Provide the (X, Y) coordinate of the cell's center where the given text is located.  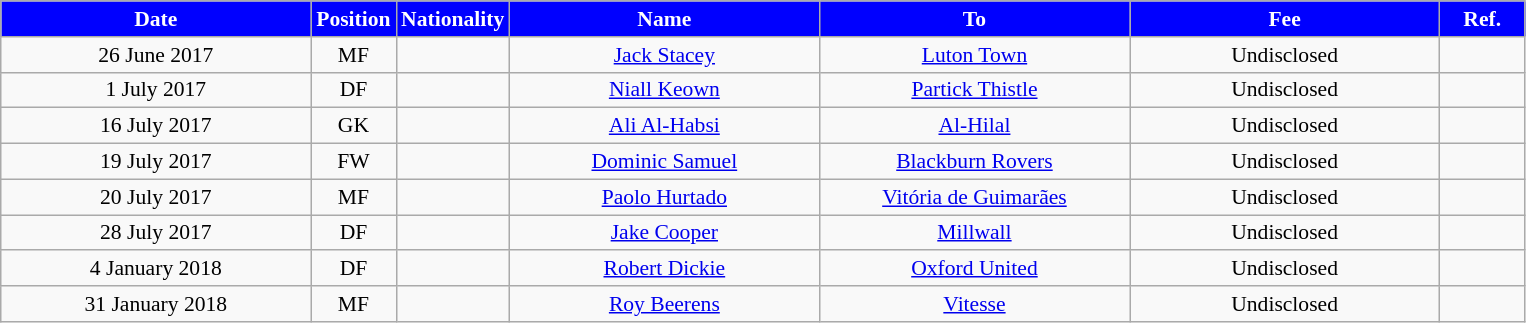
Jake Cooper (664, 233)
Dominic Samuel (664, 162)
4 January 2018 (156, 269)
Partick Thistle (974, 90)
Oxford United (974, 269)
GK (354, 126)
Fee (1285, 19)
26 June 2017 (156, 55)
16 July 2017 (156, 126)
1 July 2017 (156, 90)
Blackburn Rovers (974, 162)
31 January 2018 (156, 304)
Position (354, 19)
20 July 2017 (156, 197)
Jack Stacey (664, 55)
Nationality (452, 19)
Paolo Hurtado (664, 197)
28 July 2017 (156, 233)
Roy Beerens (664, 304)
Millwall (974, 233)
Vitesse (974, 304)
Name (664, 19)
Ref. (1482, 19)
Luton Town (974, 55)
19 July 2017 (156, 162)
Ali Al-Habsi (664, 126)
Date (156, 19)
Vitória de Guimarães (974, 197)
To (974, 19)
Robert Dickie (664, 269)
FW (354, 162)
Al-Hilal (974, 126)
Niall Keown (664, 90)
